Scan for the cell matching the given text and deliver its [X, Y] coordinate at center. 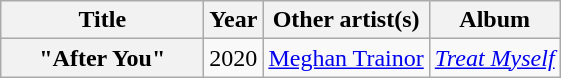
Other artist(s) [346, 20]
Meghan Trainor [346, 58]
Album [494, 20]
"After You" [102, 58]
Year [234, 20]
Treat Myself [494, 58]
Title [102, 20]
2020 [234, 58]
